Scan for the cell matching the given text and deliver its (x, y) coordinate at center. 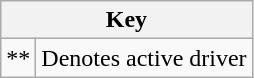
Denotes active driver (144, 58)
Key (126, 20)
** (18, 58)
